Return the [X, Y] coordinate for the center point of the cell that contains the specified text.  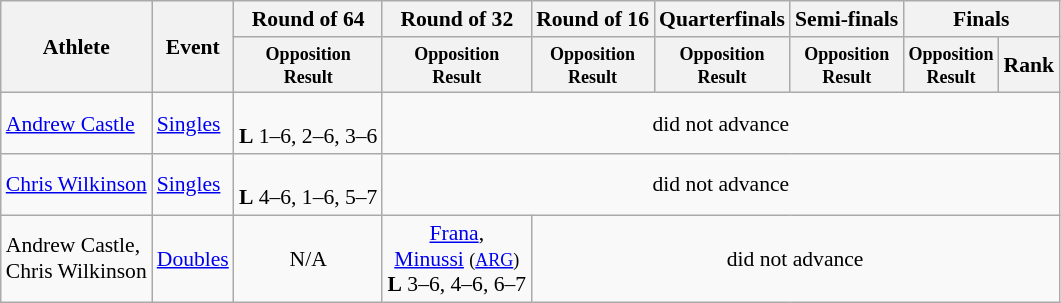
Semi-finals [846, 19]
Round of 16 [592, 19]
L 4–6, 1–6, 5–7 [308, 184]
Frana,Minussi (ARG)L 3–6, 4–6, 6–7 [456, 258]
N/A [308, 258]
Andrew Castle [76, 124]
Andrew Castle, Chris Wilkinson [76, 258]
Round of 32 [456, 19]
Event [193, 47]
Chris Wilkinson [76, 184]
L 1–6, 2–6, 3–6 [308, 124]
Round of 64 [308, 19]
Athlete [76, 47]
Doubles [193, 258]
Finals [981, 19]
Rank [1030, 65]
Quarterfinals [722, 19]
